Search for the cell housing the specified text and yield its (X, Y) center coordinate. 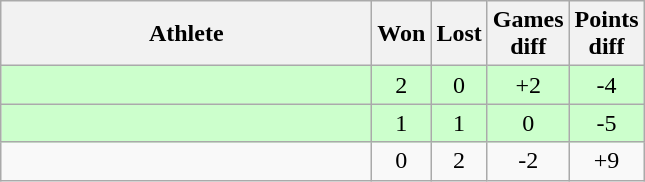
Won (402, 34)
Lost (459, 34)
Pointsdiff (606, 34)
-2 (528, 161)
+2 (528, 85)
+9 (606, 161)
Athlete (186, 34)
Gamesdiff (528, 34)
-4 (606, 85)
-5 (606, 123)
